Detect which cell encompasses the target text, then output its [x, y] center coordinate. 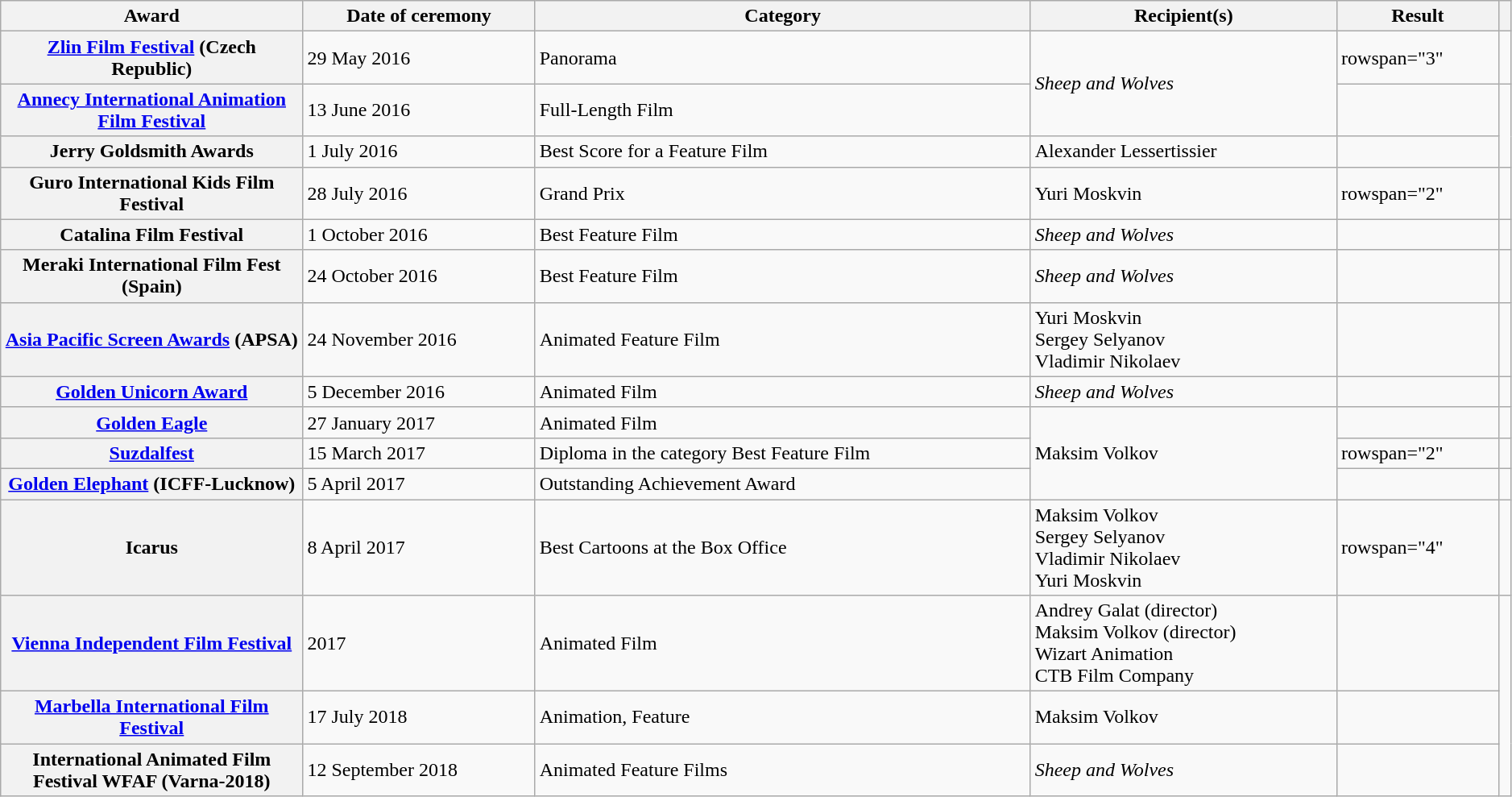
Catalina Film Festival [151, 235]
13 June 2016 [419, 110]
Annecy International Animation Film Festival [151, 110]
Zlin Film Festival (Czech Republic) [151, 58]
International Animated Film Festival WFAF (Varna-2018) [151, 770]
29 May 2016 [419, 58]
Category [783, 16]
Diploma in the category Best Feature Film [783, 453]
Marbella International Film Festival [151, 717]
5 April 2017 [419, 484]
Maksim VolkovSergey SelyanovVladimir NikolaevYuri Moskvin [1183, 548]
Vienna Independent Film Festival [151, 643]
12 September 2018 [419, 770]
Suzdalfest [151, 453]
Alexander Lessertissier [1183, 152]
Yuri Moskvin [1183, 193]
8 April 2017 [419, 548]
24 October 2016 [419, 276]
Golden Eagle [151, 422]
24 November 2016 [419, 339]
28 July 2016 [419, 193]
Best Score for a Feature Film [783, 152]
Andrey Galat (director)Maksim Volkov (director)Wizart AnimationCTB Film Company [1183, 643]
rowspan="3" [1418, 58]
Animated Feature Films [783, 770]
Outstanding Achievement Award [783, 484]
Golden Elephant (ICFF-Lucknow) [151, 484]
1 July 2016 [419, 152]
Golden Unicorn Award [151, 392]
Award [151, 16]
Best Cartoons at the Box Office [783, 548]
27 January 2017 [419, 422]
Grand Prix [783, 193]
Recipient(s) [1183, 16]
1 October 2016 [419, 235]
Animated Feature Film [783, 339]
Jerry Goldsmith Awards [151, 152]
Full-Length Film [783, 110]
15 March 2017 [419, 453]
Meraki International Film Fest (Spain) [151, 276]
5 December 2016 [419, 392]
Yuri MoskvinSergey SelyanovVladimir Nikolaev [1183, 339]
17 July 2018 [419, 717]
Date of ceremony [419, 16]
Guro International Kids Film Festival [151, 193]
Asia Pacific Screen Awards (APSA) [151, 339]
rowspan="4" [1418, 548]
Result [1418, 16]
Animation, Feature [783, 717]
Icarus [151, 548]
2017 [419, 643]
Panorama [783, 58]
